From the cell containing the given text, extract its center point as (x, y) coordinate. 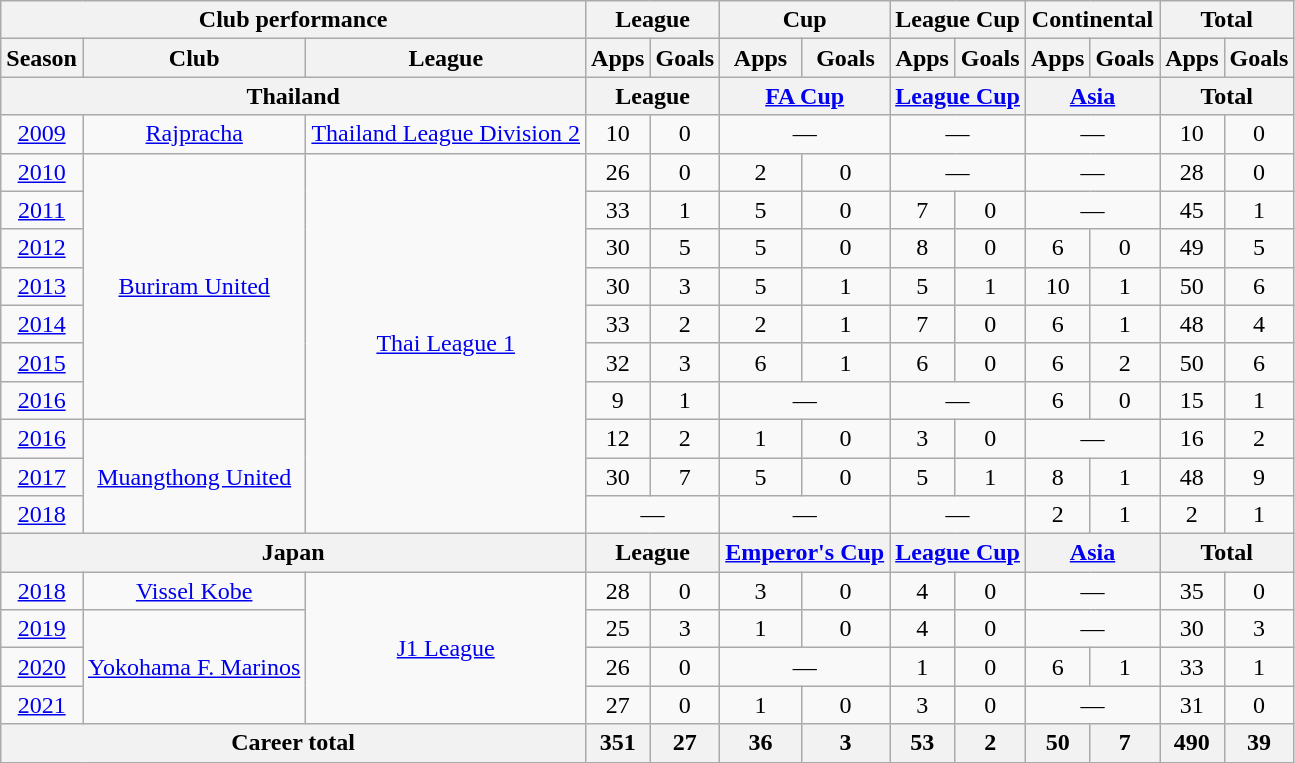
Cup (805, 20)
Continental (1092, 20)
2015 (42, 362)
31 (1192, 705)
2011 (42, 210)
15 (1192, 400)
Yokohama F. Marinos (194, 667)
FA Cup (805, 96)
Career total (294, 743)
2020 (42, 667)
Vissel Kobe (194, 591)
351 (618, 743)
Muangthong United (194, 476)
2017 (42, 477)
2013 (42, 286)
2014 (42, 324)
25 (618, 629)
Thailand (294, 96)
39 (1259, 743)
12 (618, 438)
Japan (294, 553)
Season (42, 58)
Rajpracha (194, 134)
Club performance (294, 20)
490 (1192, 743)
2012 (42, 248)
Thai League 1 (446, 344)
Emperor's Cup (805, 553)
Buriram United (194, 286)
Thailand League Division 2 (446, 134)
16 (1192, 438)
2010 (42, 172)
32 (618, 362)
53 (922, 743)
36 (761, 743)
2021 (42, 705)
J1 League (446, 648)
2019 (42, 629)
45 (1192, 210)
Club (194, 58)
35 (1192, 591)
49 (1192, 248)
2009 (42, 134)
